Pinpoint the cell where the given text exists, returning its [X, Y] midpoint coordinate. 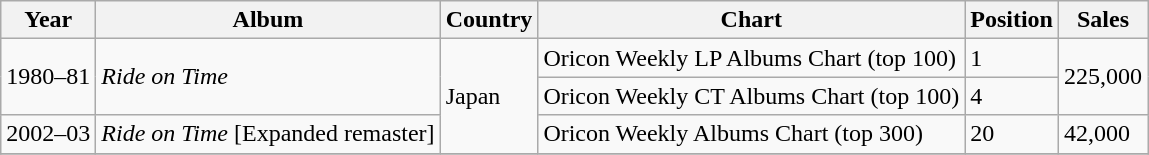
Country [489, 20]
Oricon Weekly CT Albums Chart (top 100) [752, 96]
42,000 [1102, 134]
Japan [489, 96]
Oricon Weekly LP Albums Chart (top 100) [752, 58]
Ride on Time [Expanded remaster] [268, 134]
2002–03 [48, 134]
Sales [1102, 20]
Chart [752, 20]
Position [1012, 20]
4 [1012, 96]
Oricon Weekly Albums Chart (top 300) [752, 134]
225,000 [1102, 77]
1 [1012, 58]
1980–81 [48, 77]
Ride on Time [268, 77]
20 [1012, 134]
Year [48, 20]
Album [268, 20]
